Determine the [X, Y] coordinate at the center of the cell enclosing the given text.  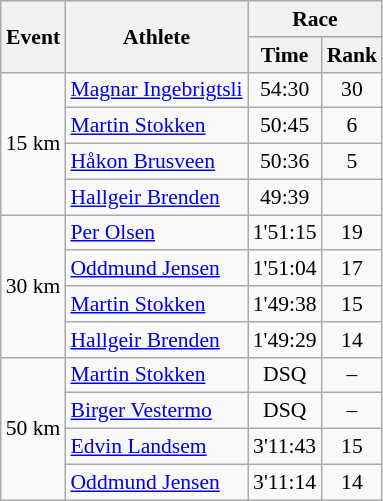
5 [352, 162]
15 km [34, 143]
3'11:14 [285, 482]
Event [34, 36]
19 [352, 233]
Race [316, 19]
30 [352, 90]
1'51:15 [285, 233]
Håkon Brusveen [156, 162]
Rank [352, 55]
49:39 [285, 197]
50:45 [285, 126]
50 km [34, 428]
1'49:29 [285, 340]
3'11:43 [285, 447]
17 [352, 269]
Birger Vestermo [156, 411]
Edvin Landsem [156, 447]
Magnar Ingebrigtsli [156, 90]
Per Olsen [156, 233]
50:36 [285, 162]
54:30 [285, 90]
Time [285, 55]
Athlete [156, 36]
6 [352, 126]
1'49:38 [285, 304]
1'51:04 [285, 269]
30 km [34, 286]
